Output the [x, y] coordinate of the center of the cell containing the given text.  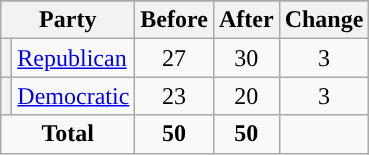
Party [68, 20]
27 [174, 58]
Total [68, 134]
After [246, 20]
23 [174, 96]
Republican [74, 58]
Change [324, 20]
Democratic [74, 96]
20 [246, 96]
Before [174, 20]
30 [246, 58]
